Pinpoint the cell where the given text exists, returning its (X, Y) midpoint coordinate. 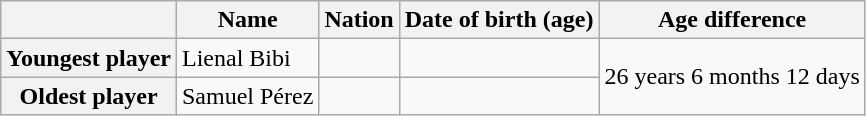
Youngest player (89, 58)
Lienal Bibi (247, 58)
Oldest player (89, 96)
Name (247, 20)
Age difference (732, 20)
Samuel Pérez (247, 96)
Date of birth (age) (499, 20)
26 years 6 months 12 days (732, 77)
Nation (359, 20)
